Pinpoint the cell where the given text exists, returning its (x, y) midpoint coordinate. 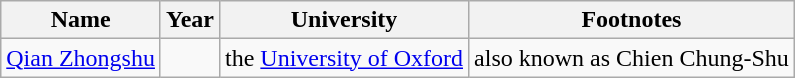
the University of Oxford (344, 58)
Year (190, 20)
also known as Chien Chung-Shu (632, 58)
Qian Zhongshu (81, 58)
Name (81, 20)
University (344, 20)
Footnotes (632, 20)
